Detect which cell encompasses the target text, then output its [X, Y] center coordinate. 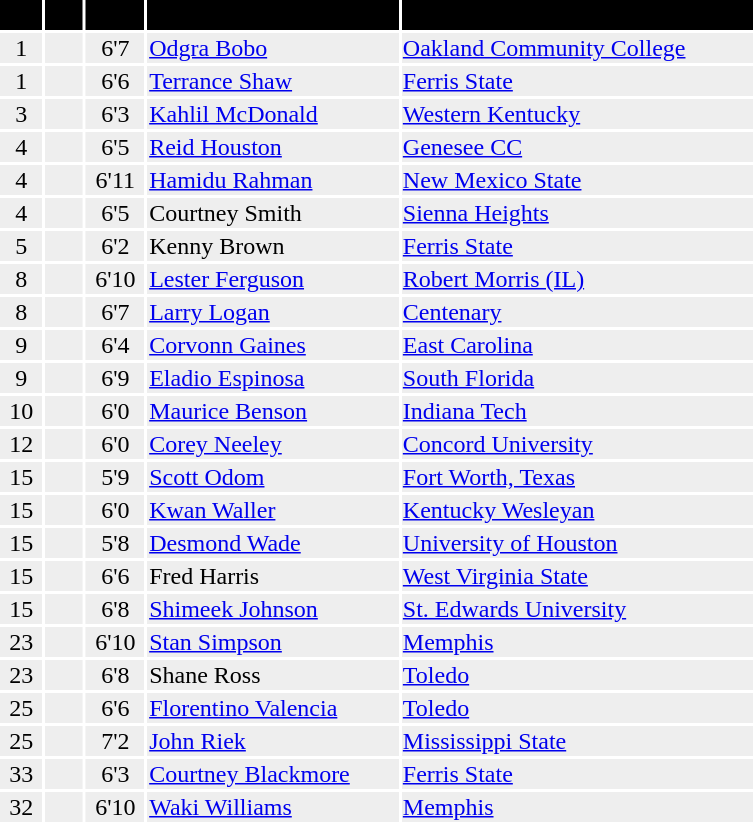
Courtney Smith [274, 213]
Desmond Wade [274, 543]
Kentucky Wesleyan [576, 510]
Fort Worth, Texas [576, 477]
Kenny Brown [274, 246]
Larry Logan [274, 312]
Corey Neeley [274, 444]
Eladio Espinosa [274, 378]
Centenary [576, 312]
Ht. [116, 15]
John Riek [274, 741]
6'11 [116, 180]
3 [21, 114]
Reid Houston [274, 147]
Shane Ross [274, 675]
6'4 [116, 345]
Indiana Tech [576, 411]
College [576, 15]
Shimeek Johnson [274, 609]
5'9 [116, 477]
Oakland Community College [576, 48]
Terrance Shaw [274, 81]
Stan Simpson [274, 642]
Robert Morris (IL) [576, 279]
Hamidu Rahman [274, 180]
South Florida [576, 378]
Concord University [576, 444]
Genesee CC [576, 147]
32 [21, 807]
Florentino Valencia [274, 708]
5'8 [116, 543]
Maurice Benson [274, 411]
Odgra Bobo [274, 48]
New Mexico State [576, 180]
12 [21, 444]
7'2 [116, 741]
West Virginia State [576, 576]
University of Houston [576, 543]
6'9 [116, 378]
Courtney Blackmore [274, 774]
Kwan Waller [274, 510]
Scott Odom [274, 477]
Waki Williams [274, 807]
Corvonn Gaines [274, 345]
6'2 [116, 246]
East Carolina [576, 345]
# [21, 15]
Sienna Heights [576, 213]
Kahlil McDonald [274, 114]
33 [21, 774]
10 [21, 411]
Mississippi State [576, 741]
St. Edwards University [576, 609]
Fred Harris [274, 576]
5 [21, 246]
Lester Ferguson [274, 279]
Player [274, 15]
Western Kentucky [576, 114]
